From the cell containing the given text, extract its center point as [X, Y] coordinate. 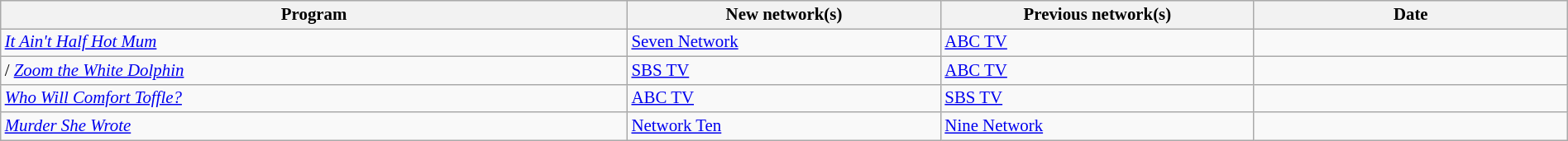
Previous network(s) [1097, 15]
Program [314, 15]
Who Will Comfort Toffle? [314, 98]
Murder She Wrote [314, 126]
New network(s) [784, 15]
/ Zoom the White Dolphin [314, 70]
It Ain't Half Hot Mum [314, 42]
Date [1411, 15]
Seven Network [784, 42]
Network Ten [784, 126]
Nine Network [1097, 126]
